Search for the cell housing the specified text and yield its [X, Y] center coordinate. 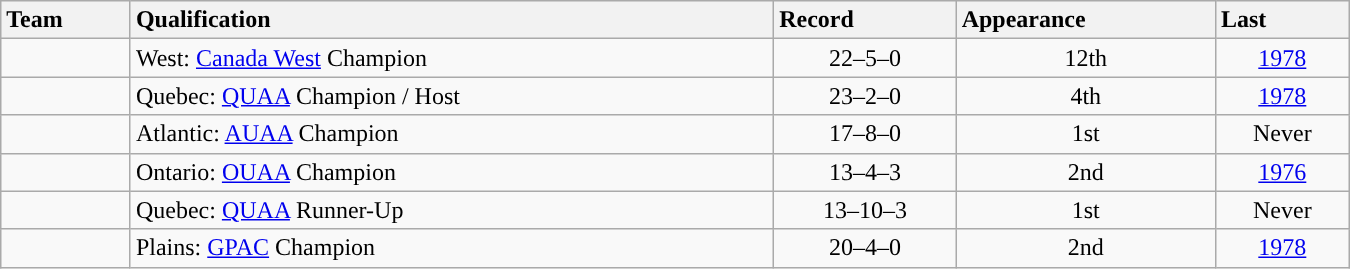
Record [865, 20]
Plains: GPAC Champion [452, 248]
17–8–0 [865, 134]
13–10–3 [865, 210]
23–2–0 [865, 96]
Team [66, 20]
Qualification [452, 20]
Last [1282, 20]
4th [1086, 96]
22–5–0 [865, 58]
Quebec: QUAA Champion / Host [452, 96]
12th [1086, 58]
Appearance [1086, 20]
Atlantic: AUAA Champion [452, 134]
1976 [1282, 172]
Ontario: OUAA Champion [452, 172]
West: Canada West Champion [452, 58]
20–4–0 [865, 248]
Quebec: QUAA Runner-Up [452, 210]
13–4–3 [865, 172]
